Locate the cell with the specified text and output its (x, y) center coordinate. 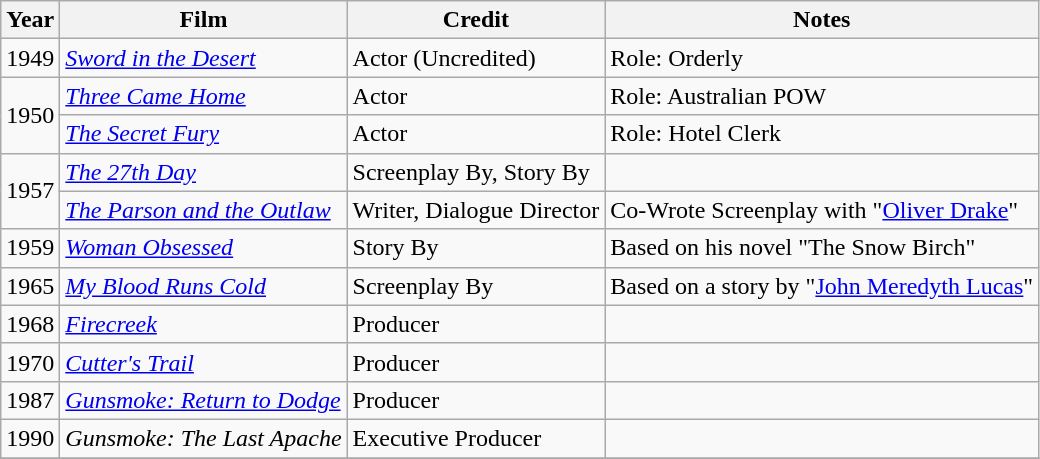
1968 (30, 324)
Based on his novel "The Snow Birch" (822, 248)
Woman Obsessed (204, 248)
1957 (30, 191)
Writer, Dialogue Director (476, 210)
My Blood Runs Cold (204, 286)
The Parson and the Outlaw (204, 210)
Credit (476, 20)
Story By (476, 248)
Film (204, 20)
Actor (Uncredited) (476, 58)
1950 (30, 115)
Role: Hotel Clerk (822, 134)
Sword in the Desert (204, 58)
Three Came Home (204, 96)
Role: Orderly (822, 58)
Firecreek (204, 324)
Executive Producer (476, 438)
1949 (30, 58)
Co-Wrote Screenplay with "Oliver Drake" (822, 210)
Year (30, 20)
Screenplay By, Story By (476, 172)
Gunsmoke: The Last Apache (204, 438)
1970 (30, 362)
The Secret Fury (204, 134)
Cutter's Trail (204, 362)
The 27th Day (204, 172)
1965 (30, 286)
Role: Australian POW (822, 96)
Based on a story by "John Meredyth Lucas" (822, 286)
1990 (30, 438)
Gunsmoke: Return to Dodge (204, 400)
1959 (30, 248)
Notes (822, 20)
1987 (30, 400)
Screenplay By (476, 286)
